Extract the (X, Y) coordinate from the center of the cell holding the provided text.  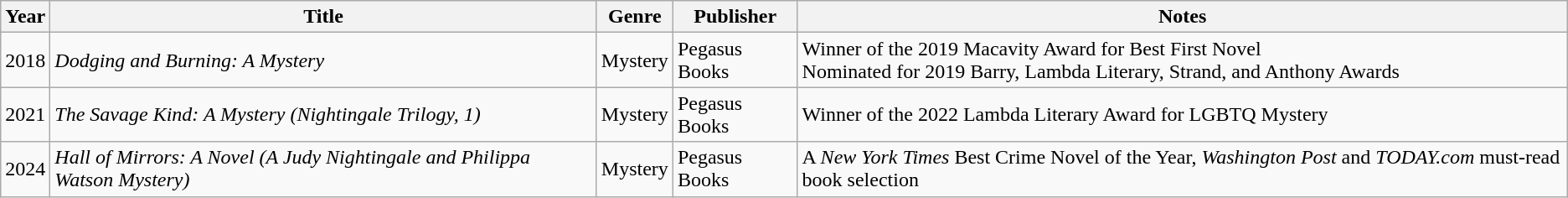
Genre (635, 17)
A New York Times Best Crime Novel of the Year, Washington Post and TODAY.com must-read book selection (1183, 169)
Hall of Mirrors: A Novel (A Judy Nightingale and Philippa Watson Mystery) (323, 169)
Title (323, 17)
2018 (25, 60)
Winner of the 2019 Macavity Award for Best First NovelNominated for 2019 Barry, Lambda Literary, Strand, and Anthony Awards (1183, 60)
Dodging and Burning: A Mystery (323, 60)
Winner of the 2022 Lambda Literary Award for LGBTQ Mystery (1183, 114)
2021 (25, 114)
Notes (1183, 17)
Year (25, 17)
2024 (25, 169)
Publisher (735, 17)
The Savage Kind: A Mystery (Nightingale Trilogy, 1) (323, 114)
